Extract the (X, Y) coordinate from the center of the cell holding the provided text.  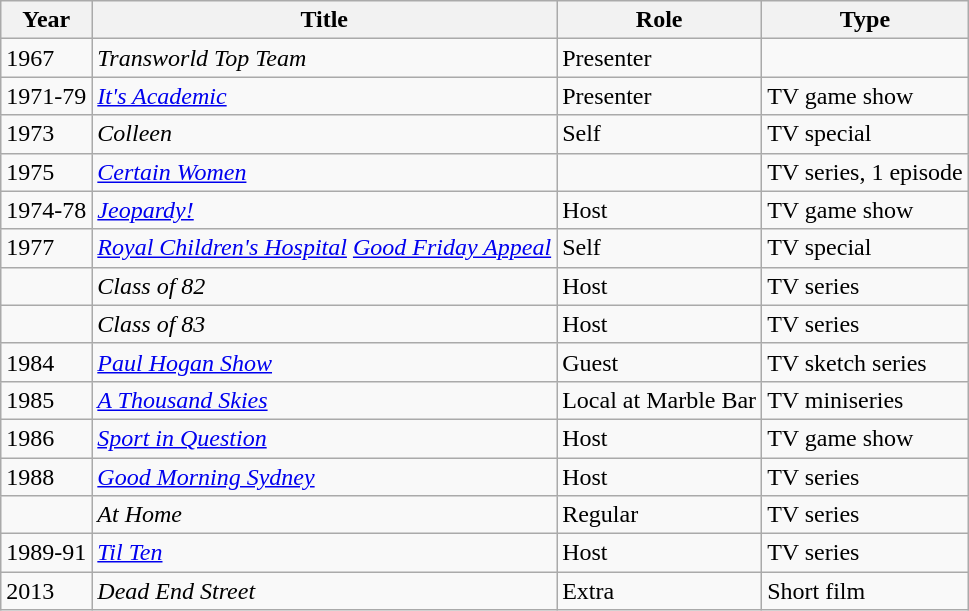
Dead End Street (324, 591)
1975 (46, 172)
1977 (46, 248)
Colleen (324, 134)
1973 (46, 134)
TV miniseries (866, 400)
Type (866, 20)
Guest (660, 362)
Sport in Question (324, 438)
Extra (660, 591)
Class of 83 (324, 324)
Royal Children's Hospital Good Friday Appeal (324, 248)
Local at Marble Bar (660, 400)
2013 (46, 591)
Certain Women (324, 172)
1985 (46, 400)
TV sketch series (866, 362)
TV series, 1 episode (866, 172)
1988 (46, 477)
Paul Hogan Show (324, 362)
Role (660, 20)
It's Academic (324, 96)
Regular (660, 515)
Short film (866, 591)
1971-79 (46, 96)
1984 (46, 362)
Title (324, 20)
1974-78 (46, 210)
Year (46, 20)
Transworld Top Team (324, 58)
1989-91 (46, 553)
1967 (46, 58)
1986 (46, 438)
At Home (324, 515)
Til Ten (324, 553)
A Thousand Skies (324, 400)
Jeopardy! (324, 210)
Class of 82 (324, 286)
Good Morning Sydney (324, 477)
